Pinpoint the cell where the given text exists, returning its [x, y] midpoint coordinate. 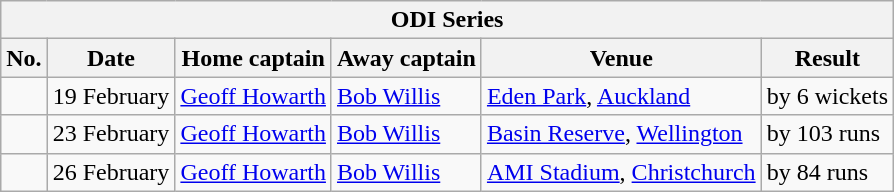
AMI Stadium, Christchurch [621, 172]
by 6 wickets [827, 96]
23 February [111, 134]
by 84 runs [827, 172]
by 103 runs [827, 134]
Eden Park, Auckland [621, 96]
Home captain [254, 58]
Date [111, 58]
26 February [111, 172]
ODI Series [448, 20]
Venue [621, 58]
No. [24, 58]
Basin Reserve, Wellington [621, 134]
Away captain [406, 58]
Result [827, 58]
19 February [111, 96]
